Scan for the cell matching the given text and deliver its (x, y) coordinate at center. 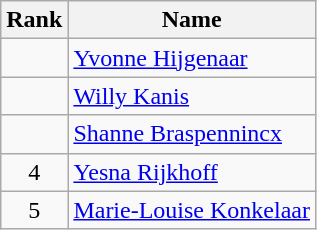
Rank (34, 20)
Marie-Louise Konkelaar (192, 210)
Shanne Braspennincx (192, 134)
Name (192, 20)
Yesna Rijkhoff (192, 172)
4 (34, 172)
Willy Kanis (192, 96)
Yvonne Hijgenaar (192, 58)
5 (34, 210)
